For the text-containing cell, return its midpoint in (X, Y) coordinate format. 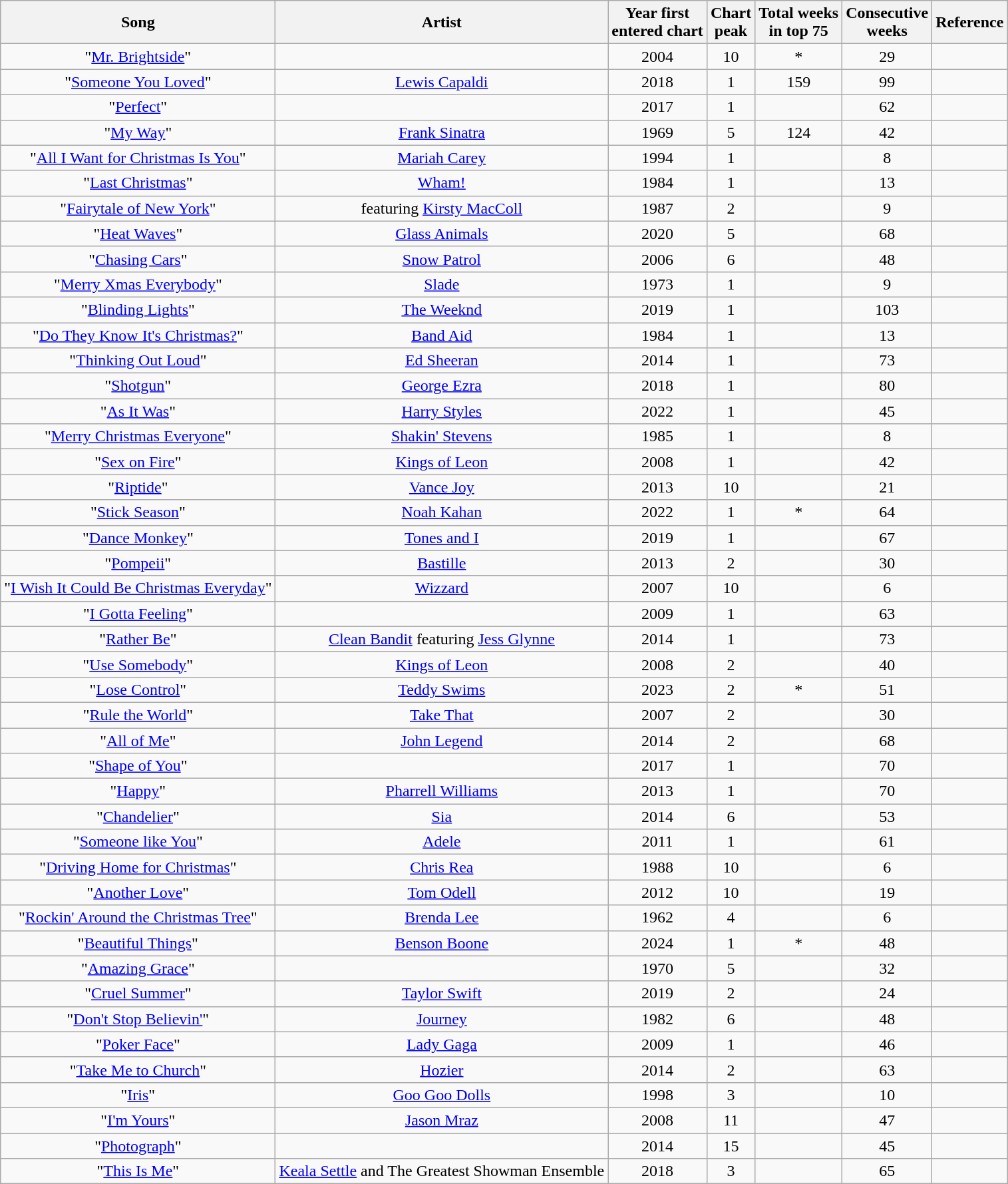
1985 (657, 437)
1969 (657, 132)
Artist (442, 23)
Reference (970, 23)
1970 (657, 968)
1988 (657, 867)
"Chasing Cars" (138, 259)
Brenda Lee (442, 918)
64 (888, 512)
99 (888, 82)
1982 (657, 1019)
Pharrell Williams (442, 791)
"Do They Know It's Christmas?" (138, 335)
Mariah Carey (442, 158)
46 (888, 1044)
"All of Me" (138, 741)
1973 (657, 284)
"I Wish It Could Be Christmas Everyday" (138, 588)
53 (888, 817)
15 (731, 1145)
"Blinding Lights" (138, 309)
1987 (657, 208)
"Photograph" (138, 1145)
"Someone like You" (138, 842)
2004 (657, 57)
124 (798, 132)
19 (888, 892)
Lady Gaga (442, 1044)
Shakin' Stevens (442, 437)
Ed Sheeran (442, 361)
2020 (657, 234)
"Chandelier" (138, 817)
Chris Rea (442, 867)
"Last Christmas" (138, 183)
80 (888, 386)
2012 (657, 892)
"This Is Me" (138, 1171)
"Riptide" (138, 487)
Tones and I (442, 538)
Harry Styles (442, 411)
Lewis Capaldi (442, 82)
"Poker Face" (138, 1044)
Adele (442, 842)
24 (888, 994)
"Beautiful Things" (138, 943)
"Don't Stop Believin'" (138, 1019)
2023 (657, 690)
Hozier (442, 1070)
"Someone You Loved" (138, 82)
"Dance Monkey" (138, 538)
"All I Want for Christmas Is You" (138, 158)
Teddy Swims (442, 690)
Consecutiveweeks (888, 23)
"Rockin' Around the Christmas Tree" (138, 918)
2006 (657, 259)
"Iris" (138, 1095)
"Lose Control" (138, 690)
Band Aid (442, 335)
Frank Sinatra (442, 132)
Year firstentered chart (657, 23)
"Thinking Out Loud" (138, 361)
"Happy" (138, 791)
61 (888, 842)
21 (888, 487)
"I Gotta Feeling" (138, 614)
"Shape of You" (138, 766)
Jason Mraz (442, 1120)
"Sex on Fire" (138, 462)
4 (731, 918)
"Pompeii" (138, 563)
2024 (657, 943)
Chartpeak (731, 23)
Keala Settle and The Greatest Showman Ensemble (442, 1171)
62 (888, 107)
Noah Kahan (442, 512)
"Cruel Summer" (138, 994)
Glass Animals (442, 234)
"Use Somebody" (138, 664)
featuring Kirsty MacColl (442, 208)
Total weeksin top 75 (798, 23)
John Legend (442, 741)
Clean Bandit featuring Jess Glynne (442, 639)
"I'm Yours" (138, 1120)
Wizzard (442, 588)
"Take Me to Church" (138, 1070)
"Rule the World" (138, 715)
"Driving Home for Christmas" (138, 867)
"Fairytale of New York" (138, 208)
Taylor Swift (442, 994)
"Another Love" (138, 892)
"Merry Christmas Everyone" (138, 437)
Vance Joy (442, 487)
Journey (442, 1019)
103 (888, 309)
Slade (442, 284)
The Weeknd (442, 309)
Benson Boone (442, 943)
George Ezra (442, 386)
Song (138, 23)
"Merry Xmas Everybody" (138, 284)
"Rather Be" (138, 639)
67 (888, 538)
65 (888, 1171)
"My Way" (138, 132)
159 (798, 82)
51 (888, 690)
Goo Goo Dolls (442, 1095)
Bastille (442, 563)
29 (888, 57)
32 (888, 968)
"Shotgun" (138, 386)
2011 (657, 842)
"Perfect" (138, 107)
"Stick Season" (138, 512)
1998 (657, 1095)
47 (888, 1120)
11 (731, 1120)
1994 (657, 158)
40 (888, 664)
"As It Was" (138, 411)
Take That (442, 715)
Sia (442, 817)
1962 (657, 918)
Tom Odell (442, 892)
"Heat Waves" (138, 234)
Snow Patrol (442, 259)
"Mr. Brightside" (138, 57)
"Amazing Grace" (138, 968)
Wham! (442, 183)
